Determine the [X, Y] coordinate at the center of the cell enclosing the given text.  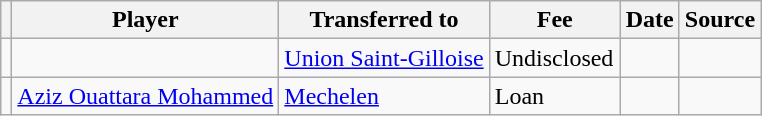
Transferred to [384, 20]
Source [720, 20]
Loan [554, 96]
Fee [554, 20]
Undisclosed [554, 58]
Aziz Ouattara Mohammed [146, 96]
Player [146, 20]
Date [650, 20]
Union Saint-Gilloise [384, 58]
Mechelen [384, 96]
